From the cell containing the given text, extract its center point as (x, y) coordinate. 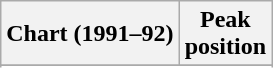
Chart (1991–92) (90, 34)
Peakposition (225, 34)
